Search for the cell housing the specified text and yield its [x, y] center coordinate. 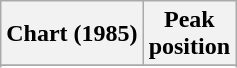
Peakposition [189, 34]
Chart (1985) [72, 34]
